Return the [X, Y] coordinate for the center point of the cell that contains the specified text.  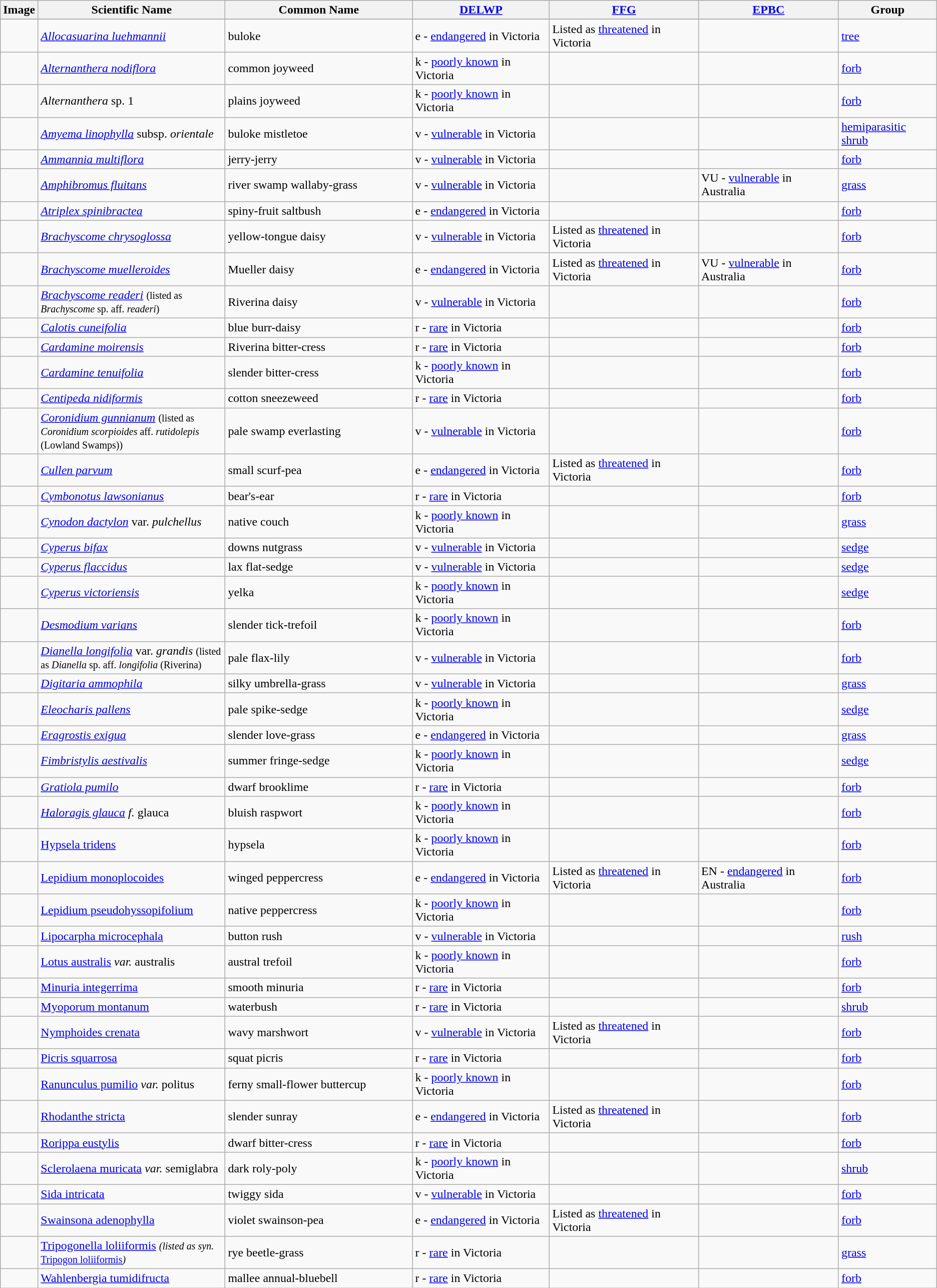
dwarf bitter-cress [319, 1142]
Common Name [319, 10]
silky umbrella-grass [319, 683]
Riverina bitter-cress [319, 347]
Digitaria ammophila [132, 683]
Allocasuarina luehmannii [132, 36]
Brachyscome chrysoglossa [132, 236]
Gratiola pumilo [132, 786]
Mueller daisy [319, 269]
Scientific Name [132, 10]
native couch [319, 522]
Haloragis glauca f. glauca [132, 813]
Centipeda nidiformis [132, 398]
blue burr-daisy [319, 327]
ferny small-flower buttercup [319, 1084]
Sclerolaena muricata var. semiglabra [132, 1168]
Hypsela tridens [132, 845]
waterbush [319, 1007]
EPBC [768, 10]
FFG [624, 10]
buloke [319, 36]
Alternanthera nodiflora [132, 68]
Brachyscome readeri (listed as Brachyscome sp. aff. readeri) [132, 301]
Cymbonotus lawsonianus [132, 496]
DELWP [481, 10]
Ammannia multiflora [132, 159]
Cardamine tenuifolia [132, 372]
river swamp wallaby-grass [319, 185]
Amyema linophylla subsp. orientale [132, 133]
Desmodium varians [132, 625]
Eragrostis exigua [132, 735]
Cynodon dactylon var. pulchellus [132, 522]
Cyperus flaccidus [132, 567]
Fimbristylis aestivalis [132, 761]
Minuria integerrima [132, 988]
bluish raspwort [319, 813]
Wahlenbergia tumidifructa [132, 1278]
Lipocarpha microcephala [132, 936]
yelka [319, 593]
EN - endangered in Australia [768, 878]
Coronidium gunnianum (listed as Coronidium scorpioides aff. rutidolepis (Lowland Swamps)) [132, 431]
cotton sneezeweed [319, 398]
Rorippa eustylis [132, 1142]
Brachyscome muelleroides [132, 269]
dark roly-poly [319, 1168]
lax flat-sedge [319, 567]
Myoporum montanum [132, 1007]
slender love-grass [319, 735]
Lepidium monoplocoides [132, 878]
summer fringe-sedge [319, 761]
wavy marshwort [319, 1032]
Ranunculus pumilio var. politus [132, 1084]
button rush [319, 936]
austral trefoil [319, 962]
Eleocharis pallens [132, 709]
pale swamp everlasting [319, 431]
rye beetle-grass [319, 1252]
pale spike-sedge [319, 709]
buloke mistletoe [319, 133]
Alternanthera sp. 1 [132, 101]
Lepidium pseudohyssopifolium [132, 910]
pale flax-lily [319, 658]
Amphibromus fluitans [132, 185]
squat picris [319, 1058]
small scurf-pea [319, 471]
mallee annual-bluebell [319, 1278]
Swainsona adenophylla [132, 1219]
jerry-jerry [319, 159]
winged peppercress [319, 878]
Calotis cuneifolia [132, 327]
downs nutgrass [319, 548]
Sida intricata [132, 1194]
Image [19, 10]
violet swainson-pea [319, 1219]
slender bitter-cress [319, 372]
common joyweed [319, 68]
Cyperus victoriensis [132, 593]
dwarf brooklime [319, 786]
yellow-tongue daisy [319, 236]
native peppercress [319, 910]
slender sunray [319, 1116]
hemiparasitic shrub [887, 133]
Picris squarrosa [132, 1058]
Cyperus bifax [132, 548]
Cullen parvum [132, 471]
spiny-fruit saltbush [319, 211]
Group [887, 10]
Cardamine moirensis [132, 347]
slender tick-trefoil [319, 625]
hypsela [319, 845]
tree [887, 36]
rush [887, 936]
Lotus australis var. australis [132, 962]
Riverina daisy [319, 301]
plains joyweed [319, 101]
twiggy sida [319, 1194]
smooth minuria [319, 988]
bear's-ear [319, 496]
Atriplex spinibractea [132, 211]
Tripogonella loliiformis (listed as syn. Tripogon loliiformis) [132, 1252]
Dianella longifolia var. grandis (listed as Dianella sp. aff. longifolia (Riverina) [132, 658]
Rhodanthe stricta [132, 1116]
Nymphoides crenata [132, 1032]
